Scan for the cell matching the given text and deliver its (X, Y) coordinate at center. 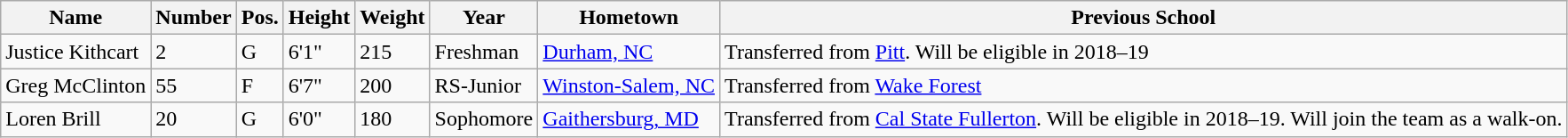
6'1" (319, 52)
Freshman (484, 52)
180 (392, 119)
Hometown (629, 18)
F (259, 85)
Transferred from Wake Forest (1144, 85)
Weight (392, 18)
Pos. (259, 18)
Gaithersburg, MD (629, 119)
RS-Junior (484, 85)
2 (194, 52)
Transferred from Pitt. Will be eligible in 2018–19 (1144, 52)
215 (392, 52)
55 (194, 85)
Sophomore (484, 119)
20 (194, 119)
Durham, NC (629, 52)
Previous School (1144, 18)
Greg McClinton (76, 85)
Height (319, 18)
Number (194, 18)
Justice Kithcart (76, 52)
Transferred from Cal State Fullerton. Will be eligible in 2018–19. Will join the team as a walk-on. (1144, 119)
200 (392, 85)
Winston-Salem, NC (629, 85)
6'7" (319, 85)
Year (484, 18)
6'0" (319, 119)
Name (76, 18)
Loren Brill (76, 119)
